Detect which cell encompasses the target text, then output its [X, Y] center coordinate. 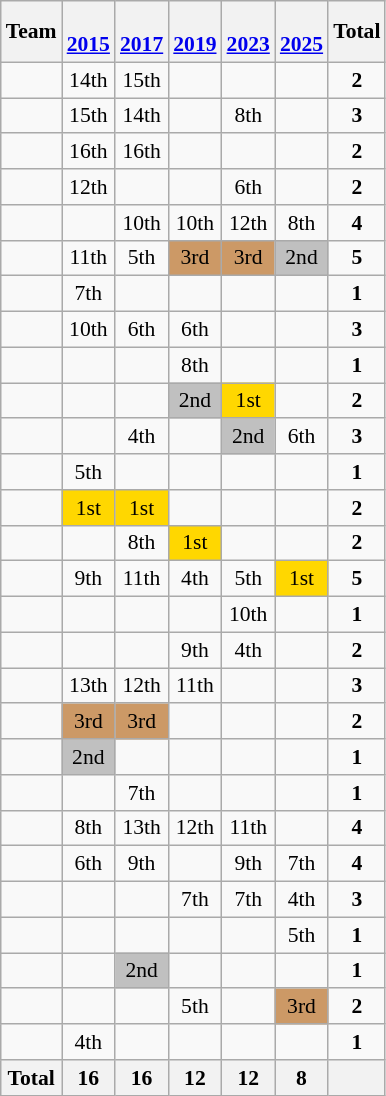
2025 [302, 32]
2023 [248, 32]
2017 [142, 32]
2019 [194, 32]
8 [302, 1078]
2015 [88, 32]
Team [32, 32]
